Extract the (X, Y) coordinate from the center of the cell holding the provided text.  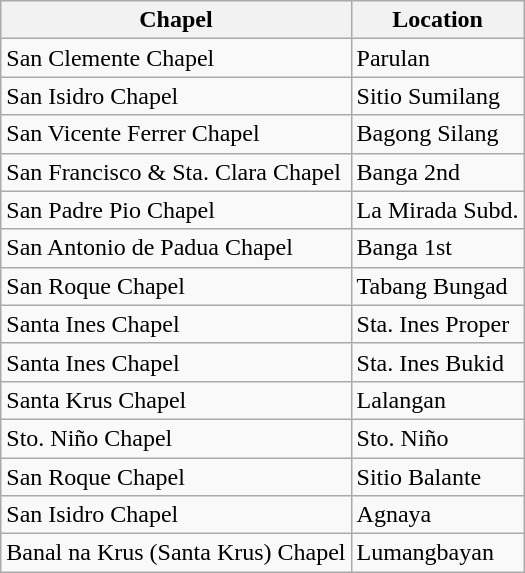
Tabang Bungad (438, 286)
Sta. Ines Proper (438, 324)
Banal na Krus (Santa Krus) Chapel (176, 553)
Chapel (176, 20)
Sto. Niño Chapel (176, 438)
San Antonio de Padua Chapel (176, 248)
Lumangbayan (438, 553)
Location (438, 20)
San Clemente Chapel (176, 58)
Bagong Silang (438, 134)
Lalangan (438, 400)
Sta. Ines Bukid (438, 362)
San Francisco & Sta. Clara Chapel (176, 172)
San Padre Pio Chapel (176, 210)
Agnaya (438, 515)
Banga 2nd (438, 172)
San Vicente Ferrer Chapel (176, 134)
Sto. Niño (438, 438)
Santa Krus Chapel (176, 400)
Sitio Balante (438, 477)
La Mirada Subd. (438, 210)
Sitio Sumilang (438, 96)
Parulan (438, 58)
Banga 1st (438, 248)
